Locate the cell with the specified text and output its (x, y) center coordinate. 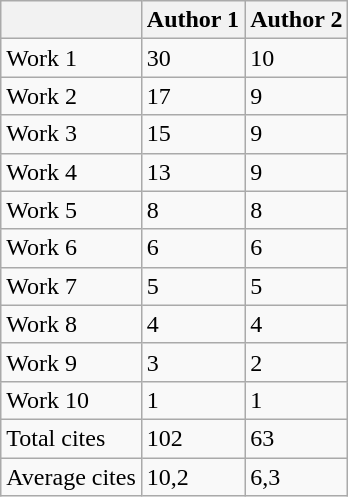
Total cites (72, 438)
Work 8 (72, 324)
Work 5 (72, 210)
Work 10 (72, 400)
6,3 (296, 477)
2 (296, 362)
10,2 (192, 477)
Work 2 (72, 96)
Work 1 (72, 58)
30 (192, 58)
Work 9 (72, 362)
Work 7 (72, 286)
102 (192, 438)
17 (192, 96)
63 (296, 438)
Author 2 (296, 20)
15 (192, 134)
Average cites (72, 477)
Work 3 (72, 134)
Author 1 (192, 20)
3 (192, 362)
Work 6 (72, 248)
10 (296, 58)
13 (192, 172)
Work 4 (72, 172)
